Extract the [X, Y] coordinate from the center of the cell holding the provided text.  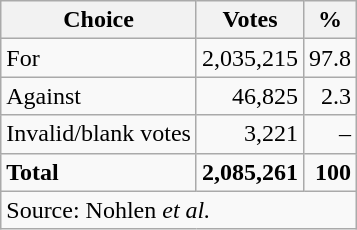
Choice [99, 20]
Source: Nohlen et al. [179, 210]
Total [99, 172]
– [330, 134]
2,085,261 [250, 172]
3,221 [250, 134]
100 [330, 172]
2,035,215 [250, 58]
97.8 [330, 58]
46,825 [250, 96]
Against [99, 96]
Votes [250, 20]
% [330, 20]
Invalid/blank votes [99, 134]
2.3 [330, 96]
For [99, 58]
